For the text-containing cell, return its midpoint in (x, y) coordinate format. 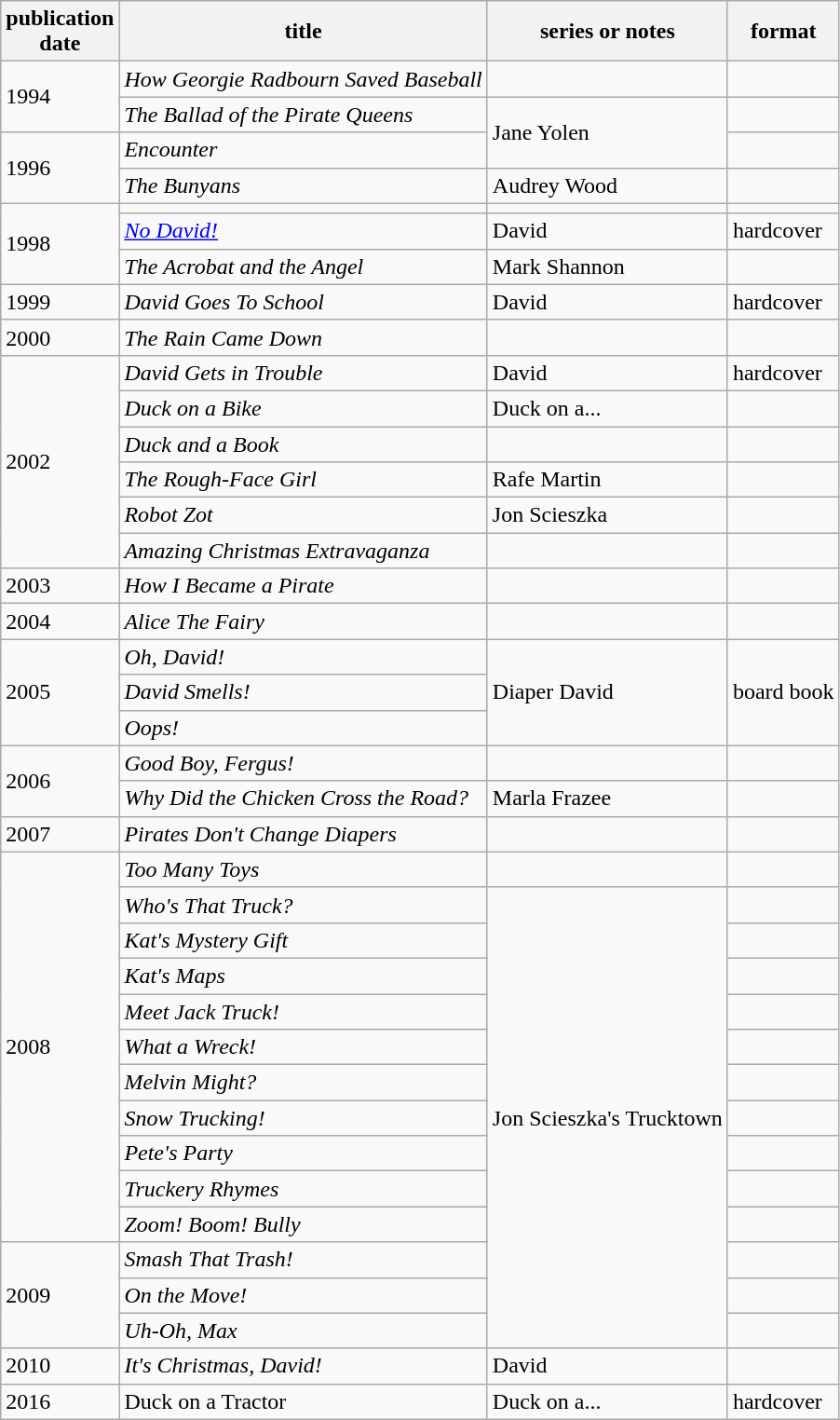
Pirates Don't Change Diapers (304, 834)
2007 (60, 834)
title (304, 32)
Uh-Oh, Max (304, 1331)
1996 (60, 168)
It's Christmas, David! (304, 1366)
Kat's Mystery Gift (304, 940)
2003 (60, 586)
2006 (60, 781)
Good Boy, Fergus! (304, 763)
David Goes To School (304, 302)
The Acrobat and the Angel (304, 266)
The Rough-Face Girl (304, 480)
Rafe Martin (607, 480)
Oh, David! (304, 657)
The Rain Came Down (304, 337)
Snow Trucking! (304, 1118)
What a Wreck! (304, 1047)
Encounter (304, 150)
2000 (60, 337)
Melvin Might? (304, 1083)
1994 (60, 97)
2005 (60, 692)
David Smells! (304, 692)
Truckery Rhymes (304, 1189)
2009 (60, 1295)
Jane Yolen (607, 132)
1999 (60, 302)
Smash That Trash! (304, 1260)
Marla Frazee (607, 799)
How I Became a Pirate (304, 586)
Kat's Maps (304, 976)
2010 (60, 1366)
Pete's Party (304, 1154)
Oops! (304, 728)
1998 (60, 244)
Diaper David (607, 692)
format (783, 32)
Meet Jack Truck! (304, 1011)
Who's That Truck? (304, 905)
No David! (304, 231)
The Ballad of the Pirate Queens (304, 115)
Duck on a Bike (304, 408)
Why Did the Chicken Cross the Road? (304, 799)
Duck on a Tractor (304, 1401)
Audrey Wood (607, 185)
series or notes (607, 32)
On the Move! (304, 1295)
Amazing Christmas Extravaganza (304, 551)
2016 (60, 1401)
Zoom! Boom! Bully (304, 1224)
2008 (60, 1047)
Jon Scieszka (607, 515)
How Georgie Radbourn Saved Baseball (304, 79)
2004 (60, 621)
Jon Scieszka's Trucktown (607, 1118)
Robot Zot (304, 515)
David Gets in Trouble (304, 373)
Mark Shannon (607, 266)
Alice The Fairy (304, 621)
Duck and a Book (304, 444)
publication date (60, 32)
board book (783, 692)
The Bunyans (304, 185)
Too Many Toys (304, 869)
2002 (60, 461)
